Return the (x, y) coordinate for the center point of the cell that contains the specified text.  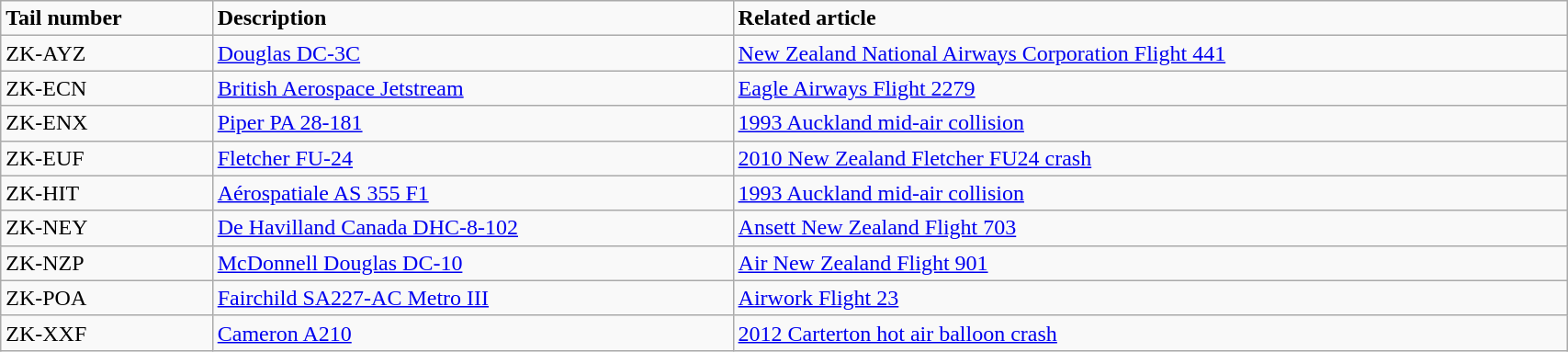
ZK-ECN (107, 88)
ZK-EUF (107, 158)
McDonnell Douglas DC-10 (472, 263)
Fairchild SA227-AC Metro III (472, 298)
Description (472, 18)
British Aerospace Jetstream (472, 88)
2010 New Zealand Fletcher FU24 crash (1150, 158)
ZK-NZP (107, 263)
Related article (1150, 18)
Piper PA 28-181 (472, 123)
ZK-XXF (107, 333)
ZK-NEY (107, 228)
Aérospatiale AS 355 F1 (472, 193)
Air New Zealand Flight 901 (1150, 263)
Fletcher FU-24 (472, 158)
New Zealand National Airways Corporation Flight 441 (1150, 53)
ZK-ENX (107, 123)
Tail number (107, 18)
Eagle Airways Flight 2279 (1150, 88)
Airwork Flight 23 (1150, 298)
Ansett New Zealand Flight 703 (1150, 228)
Douglas DC-3C (472, 53)
Cameron A210 (472, 333)
ZK-HIT (107, 193)
ZK-AYZ (107, 53)
De Havilland Canada DHC-8-102 (472, 228)
2012 Carterton hot air balloon crash (1150, 333)
ZK-POA (107, 298)
